Return the [X, Y] coordinate for the center point of the cell that contains the specified text.  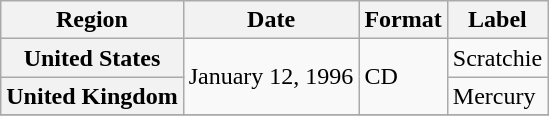
United States [92, 58]
Date [271, 20]
Label [497, 20]
Region [92, 20]
January 12, 1996 [271, 77]
United Kingdom [92, 96]
Scratchie [497, 58]
Mercury [497, 96]
CD [403, 77]
Format [403, 20]
